Extract the (X, Y) coordinate from the center of the cell holding the provided text.  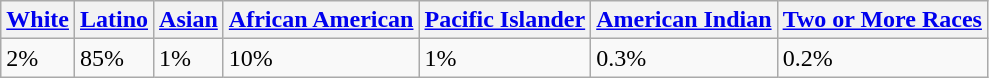
0.3% (684, 58)
85% (114, 58)
American Indian (684, 20)
Latino (114, 20)
Two or More Races (882, 20)
Asian (189, 20)
Pacific Islander (505, 20)
White (38, 20)
African American (321, 20)
10% (321, 58)
0.2% (882, 58)
2% (38, 58)
